Determine the [x, y] coordinate at the center of the cell enclosing the given text.  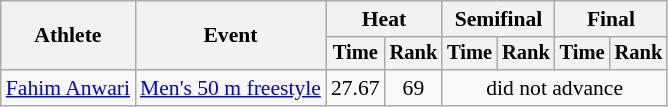
Athlete [68, 36]
69 [414, 88]
Heat [384, 19]
Men's 50 m freestyle [230, 88]
did not advance [554, 88]
Semifinal [498, 19]
Final [611, 19]
Event [230, 36]
Fahim Anwari [68, 88]
27.67 [356, 88]
